Search for the cell housing the specified text and yield its [X, Y] center coordinate. 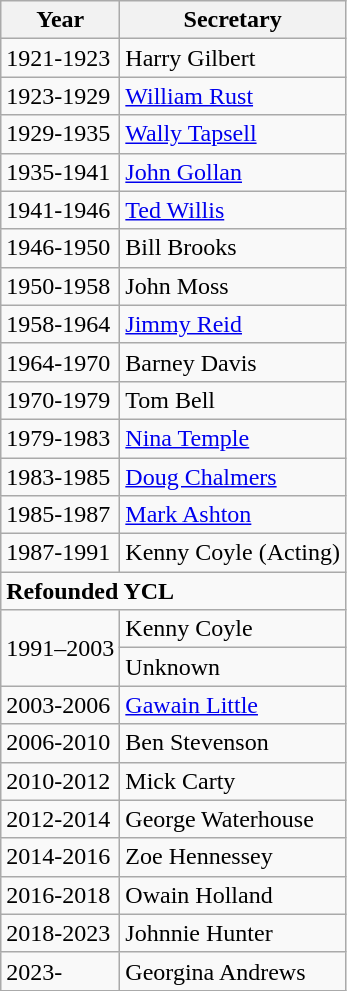
Secretary [233, 20]
Unknown [233, 667]
Refounded YCL [174, 591]
Barney Davis [233, 362]
William Rust [233, 96]
Owain Holland [233, 895]
Zoe Hennessey [233, 857]
1923-1929 [60, 96]
George Waterhouse [233, 819]
Tom Bell [233, 400]
Gawain Little [233, 705]
Year [60, 20]
Georgina Andrews [233, 971]
Wally Tapsell [233, 134]
2010-2012 [60, 781]
Kenny Coyle [233, 629]
1987-1991 [60, 553]
1970-1979 [60, 400]
2012-2014 [60, 819]
Mick Carty [233, 781]
John Moss [233, 286]
Nina Temple [233, 438]
1985-1987 [60, 515]
1921-1923 [60, 58]
Ted Willis [233, 210]
2014-2016 [60, 857]
Harry Gilbert [233, 58]
1950-1958 [60, 286]
1935-1941 [60, 172]
1929-1935 [60, 134]
2023- [60, 971]
1991–2003 [60, 648]
John Gollan [233, 172]
Kenny Coyle (Acting) [233, 553]
2016-2018 [60, 895]
Ben Stevenson [233, 743]
1941-1946 [60, 210]
1983-1985 [60, 477]
Bill Brooks [233, 248]
Jimmy Reid [233, 324]
Mark Ashton [233, 515]
Doug Chalmers [233, 477]
2018-2023 [60, 933]
1979-1983 [60, 438]
2006-2010 [60, 743]
2003-2006 [60, 705]
1946-1950 [60, 248]
1958-1964 [60, 324]
1964-1970 [60, 362]
Johnnie Hunter [233, 933]
